Provide the [x, y] coordinate of the cell's center where the given text is located.  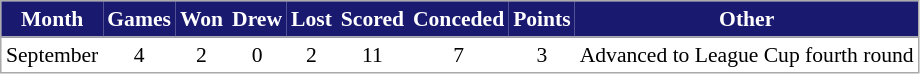
Conceded [458, 20]
Lost [312, 20]
0 [258, 55]
Scored [372, 20]
September [52, 55]
Won [201, 20]
7 [458, 55]
4 [140, 55]
Drew [258, 20]
Points [542, 20]
Games [140, 20]
Advanced to League Cup fourth round [746, 55]
Other [746, 20]
Month [52, 20]
3 [542, 55]
11 [372, 55]
